Return the [x, y] coordinate for the center point of the cell that contains the specified text.  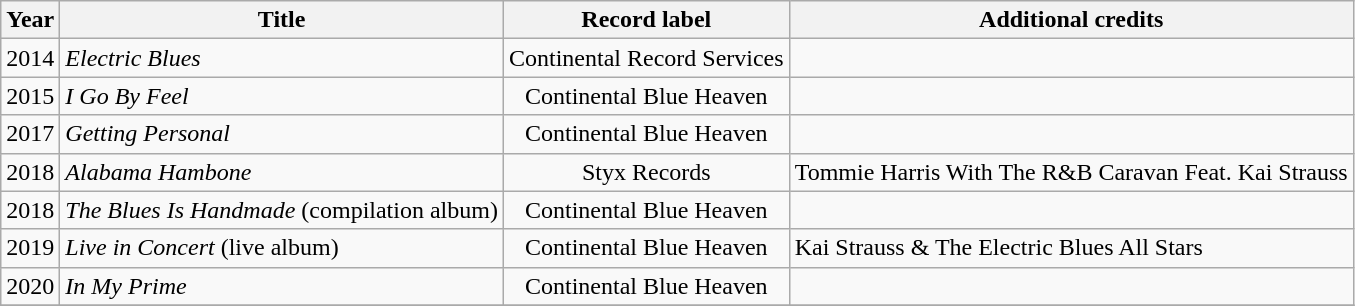
Live in Concert (live album) [282, 248]
2017 [30, 134]
The Blues Is Handmade (compilation album) [282, 210]
Getting Personal [282, 134]
2019 [30, 248]
2015 [30, 96]
Styx Records [646, 172]
Kai Strauss & The Electric Blues All Stars [1071, 248]
2020 [30, 286]
Additional credits [1071, 20]
Title [282, 20]
Year [30, 20]
Continental Record Services [646, 58]
In My Prime [282, 286]
Record label [646, 20]
Electric Blues [282, 58]
2014 [30, 58]
I Go By Feel [282, 96]
Alabama Hambone [282, 172]
Tommie Harris With The R&B Caravan Feat. Kai Strauss [1071, 172]
